From the cell containing the given text, extract its center point as [X, Y] coordinate. 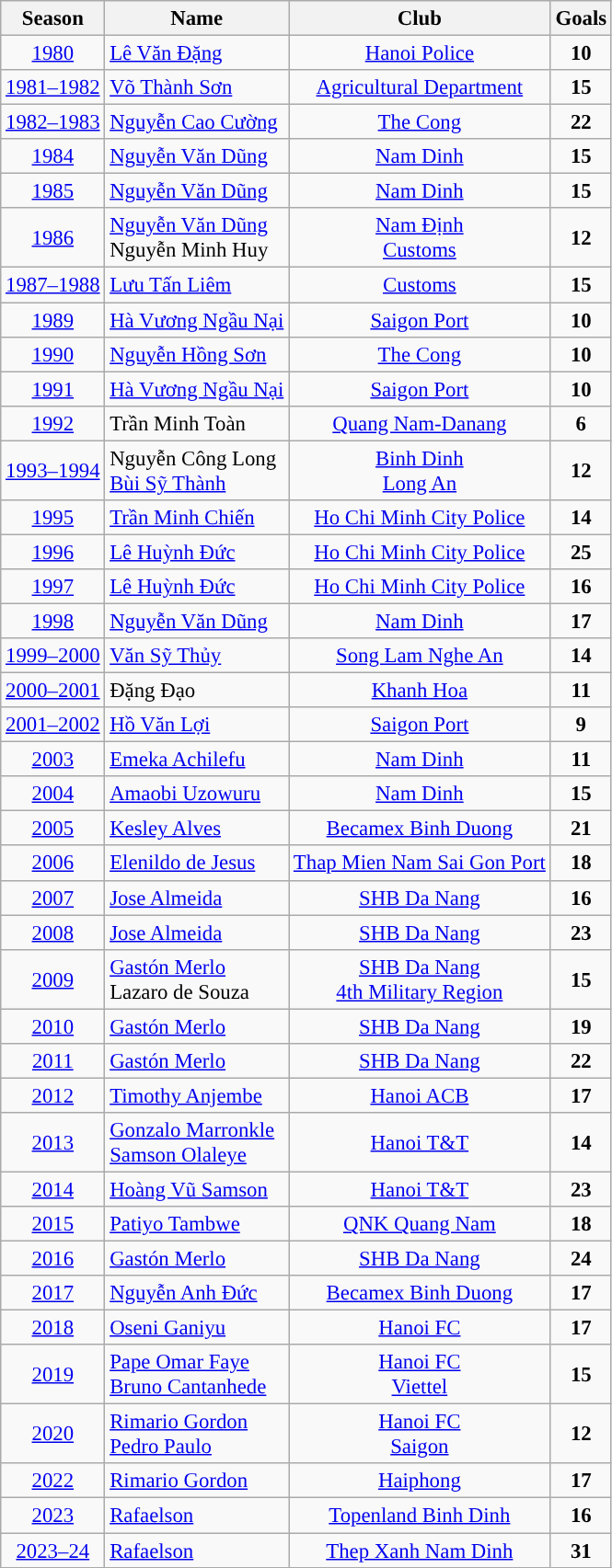
Quang Nam-Danang [420, 423]
Club [420, 18]
Hanoi Police [420, 53]
2001–2002 [53, 725]
25 [581, 552]
Rimario Gordon Pedro Paulo [197, 1435]
Customs [420, 285]
Rimario Gordon [197, 1482]
Hồ Văn Lợi [197, 725]
Pape Omar Faye Bruno Cantanhede [197, 1374]
1998 [53, 621]
Binh DinhLong An [420, 471]
Oseni Ganiyu [197, 1328]
Văn Sỹ Thủy [197, 656]
1985 [53, 191]
1996 [53, 552]
2022 [53, 1482]
1987–1988 [53, 285]
Gastón Merlo Lazaro de Souza [197, 979]
2019 [53, 1374]
21 [581, 829]
2010 [53, 1026]
Nguyễn Cao Cường [197, 122]
2023 [53, 1516]
Goals [581, 18]
Nguyễn Công Long Bùi Sỹ Thành [197, 471]
Thap Mien Nam Sai Gon Port [420, 864]
Nguyễn Hồng Sơn [197, 354]
1992 [53, 423]
Emeka Achilefu [197, 760]
2003 [53, 760]
2008 [53, 933]
Elenildo de Jesus [197, 864]
2023–24 [53, 1551]
Nam ĐịnhCustoms [420, 237]
Nguyễn Anh Đức [197, 1293]
1991 [53, 389]
2012 [53, 1095]
Trần Minh Toàn [197, 423]
2011 [53, 1061]
1981–1982 [53, 87]
Đặng Đạo [197, 691]
2005 [53, 829]
Lưu Tấn Liêm [197, 285]
2016 [53, 1259]
1984 [53, 156]
Hanoi FCViettel [420, 1374]
Amaobi Uzowuru [197, 794]
2020 [53, 1435]
Hoàng Vũ Samson [197, 1189]
Võ Thành Sơn [197, 87]
2000–2001 [53, 691]
Name [197, 18]
1995 [53, 518]
2004 [53, 794]
1986 [53, 237]
9 [581, 725]
2014 [53, 1189]
Timothy Anjembe [197, 1095]
2017 [53, 1293]
Haiphong [420, 1482]
19 [581, 1026]
Patiyo Tambwe [197, 1224]
Thep Xanh Nam Dinh [420, 1551]
2013 [53, 1142]
1997 [53, 587]
1980 [53, 53]
2018 [53, 1328]
6 [581, 423]
SHB Da Nang4th Military Region [420, 979]
Hanoi FC Saigon [420, 1435]
Kesley Alves [197, 829]
Season [53, 18]
1990 [53, 354]
2007 [53, 898]
2009 [53, 979]
2006 [53, 864]
1999–2000 [53, 656]
Hanoi ACB [420, 1095]
1989 [53, 320]
Trần Minh Chiến [197, 518]
31 [581, 1551]
Khanh Hoa [420, 691]
1982–1983 [53, 122]
QNK Quang Nam [420, 1224]
1993–1994 [53, 471]
24 [581, 1259]
2015 [53, 1224]
Topenland Binh Dinh [420, 1516]
Nguyễn Văn Dũng Nguyễn Minh Huy [197, 237]
Agricultural Department [420, 87]
Hanoi FC [420, 1328]
Lê Văn Đặng [197, 53]
Gonzalo Marronkle Samson Olaleye [197, 1142]
Song Lam Nghe An [420, 656]
